For the text-containing cell, return its midpoint in [X, Y] coordinate format. 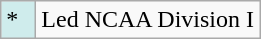
* [18, 20]
Led NCAA Division I [148, 20]
